Search for the cell housing the specified text and yield its (x, y) center coordinate. 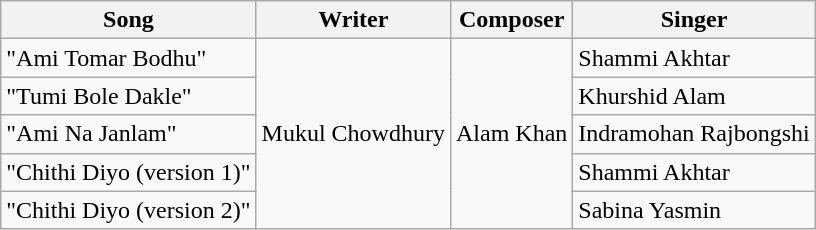
"Ami Na Janlam" (128, 134)
Singer (694, 20)
"Chithi Diyo (version 1)" (128, 172)
"Ami Tomar Bodhu" (128, 58)
Khurshid Alam (694, 96)
Sabina Yasmin (694, 210)
Alam Khan (511, 134)
Song (128, 20)
"Chithi Diyo (version 2)" (128, 210)
Composer (511, 20)
Mukul Chowdhury (353, 134)
Writer (353, 20)
"Tumi Bole Dakle" (128, 96)
Indramohan Rajbongshi (694, 134)
